Find where the given text appears and provide that cell's center as [x, y] coordinate. 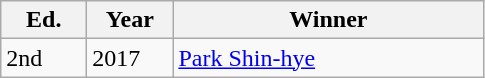
Winner [328, 20]
Park Shin-hye [328, 58]
2nd [44, 58]
Ed. [44, 20]
2017 [130, 58]
Year [130, 20]
